Extract the (X, Y) coordinate from the center of the cell holding the provided text.  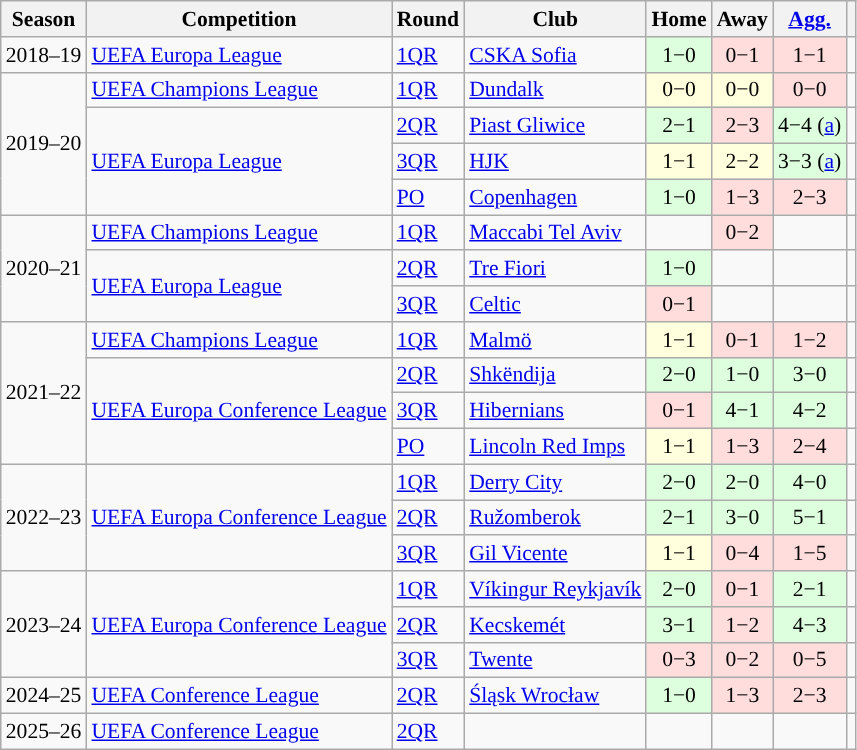
CSKA Sofia (555, 55)
0−5 (810, 660)
2023–24 (44, 624)
Agg. (810, 19)
Derry City (555, 482)
Club (555, 19)
3−1 (678, 625)
Away (742, 19)
Home (678, 19)
0−4 (742, 554)
2−4 (810, 447)
2022–23 (44, 518)
2018–19 (44, 55)
2019–20 (44, 143)
2025–26 (44, 732)
Piast Gliwice (555, 126)
2024–25 (44, 696)
Śląsk Wrocław (555, 696)
Dundalk (555, 90)
4−3 (810, 625)
Tre Fiori (555, 269)
4−0 (810, 482)
Competition (238, 19)
Gil Vicente (555, 554)
Hibernians (555, 411)
Twente (555, 660)
0−3 (678, 660)
Celtic (555, 304)
4−4 (a) (810, 126)
4−2 (810, 411)
2021–22 (44, 393)
Malmö (555, 340)
4−1 (742, 411)
Copenhagen (555, 197)
Ružomberok (555, 518)
2−2 (742, 162)
3−3 (a) (810, 162)
HJK (555, 162)
Season (44, 19)
Maccabi Tel Aviv (555, 233)
Kecskemét (555, 625)
5−1 (810, 518)
Víkingur Reykjavík (555, 589)
Round (428, 19)
Lincoln Red Imps (555, 447)
Shkëndija (555, 375)
1−5 (810, 554)
2020–21 (44, 268)
